Return the [X, Y] coordinate for the center point of the cell that contains the specified text.  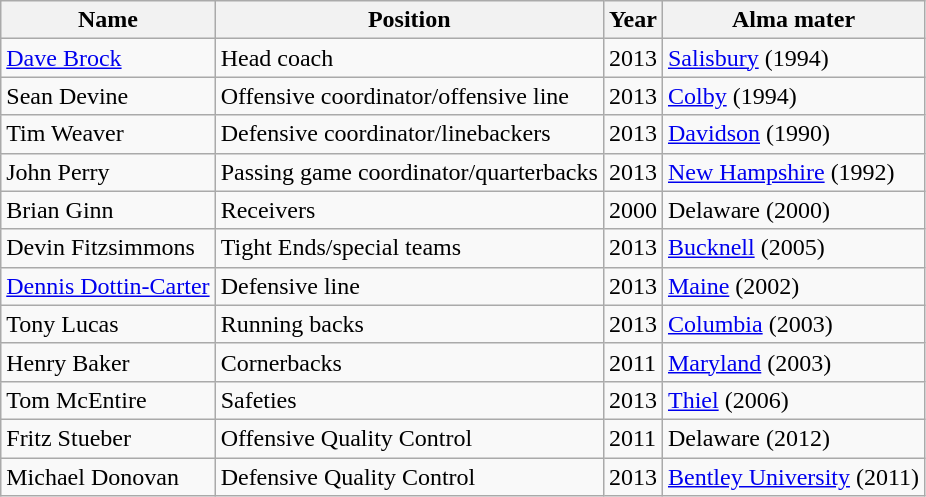
Henry Baker [108, 362]
Colby (1994) [793, 96]
Receivers [409, 210]
Tony Lucas [108, 324]
Delaware (2000) [793, 210]
Davidson (1990) [793, 134]
Maine (2002) [793, 286]
Brian Ginn [108, 210]
Fritz Stueber [108, 438]
Delaware (2012) [793, 438]
Dave Brock [108, 58]
Head coach [409, 58]
Maryland (2003) [793, 362]
Salisbury (1994) [793, 58]
Safeties [409, 400]
Alma mater [793, 20]
Columbia (2003) [793, 324]
Cornerbacks [409, 362]
Defensive coordinator/linebackers [409, 134]
John Perry [108, 172]
Thiel (2006) [793, 400]
Tight Ends/special teams [409, 248]
Offensive Quality Control [409, 438]
2000 [632, 210]
Year [632, 20]
Michael Donovan [108, 477]
Name [108, 20]
Offensive coordinator/offensive line [409, 96]
Tim Weaver [108, 134]
Sean Devine [108, 96]
Dennis Dottin-Carter [108, 286]
Bentley University (2011) [793, 477]
Bucknell (2005) [793, 248]
Tom McEntire [108, 400]
Devin Fitzsimmons [108, 248]
New Hampshire (1992) [793, 172]
Defensive Quality Control [409, 477]
Position [409, 20]
Passing game coordinator/quarterbacks [409, 172]
Running backs [409, 324]
Defensive line [409, 286]
